Return the (X, Y) coordinate for the center point of the cell that contains the specified text.  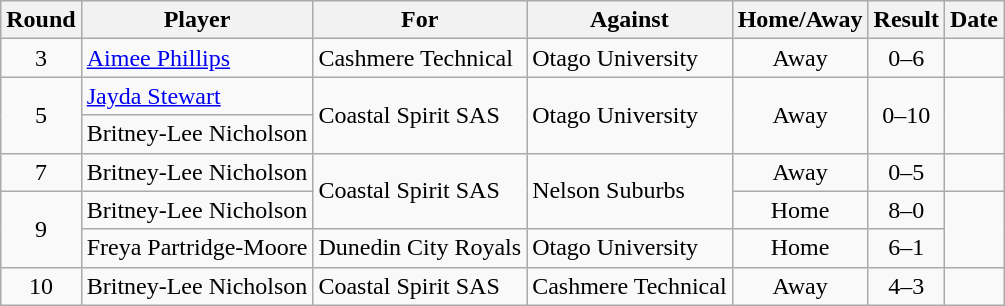
Dunedin City Royals (420, 248)
Home/Away (800, 20)
0–10 (906, 115)
Aimee Phillips (197, 58)
Nelson Suburbs (630, 191)
10 (41, 286)
9 (41, 229)
4–3 (906, 286)
Freya Partridge-Moore (197, 248)
For (420, 20)
Player (197, 20)
Against (630, 20)
6–1 (906, 248)
Date (974, 20)
8–0 (906, 210)
7 (41, 172)
Result (906, 20)
0–6 (906, 58)
5 (41, 115)
3 (41, 58)
0–5 (906, 172)
Jayda Stewart (197, 96)
Round (41, 20)
